Extract the [X, Y] coordinate from the center of the cell holding the provided text.  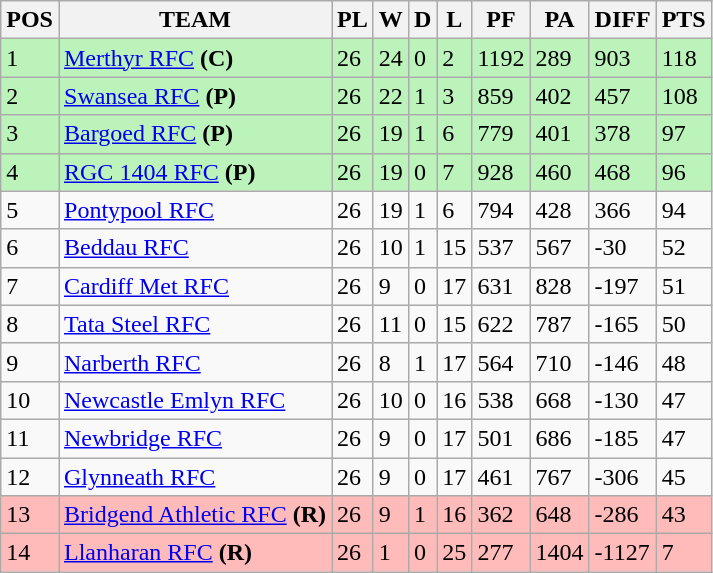
928 [501, 172]
362 [501, 515]
Bargoed RFC (P) [194, 134]
Bridgend Athletic RFC (R) [194, 515]
537 [501, 248]
460 [560, 172]
1192 [501, 58]
366 [622, 210]
DIFF [622, 20]
RGC 1404 RFC (P) [194, 172]
TEAM [194, 20]
859 [501, 96]
-30 [622, 248]
12 [30, 477]
Cardiff Met RFC [194, 286]
Narberth RFC [194, 362]
PL [353, 20]
Llanharan RFC (R) [194, 553]
-306 [622, 477]
Beddau RFC [194, 248]
-286 [622, 515]
4 [30, 172]
Glynneath RFC [194, 477]
289 [560, 58]
767 [560, 477]
277 [501, 553]
Newcastle Emlyn RFC [194, 400]
648 [560, 515]
14 [30, 553]
97 [684, 134]
-197 [622, 286]
428 [560, 210]
PTS [684, 20]
710 [560, 362]
794 [501, 210]
538 [501, 400]
402 [560, 96]
-146 [622, 362]
779 [501, 134]
13 [30, 515]
-165 [622, 324]
94 [684, 210]
564 [501, 362]
501 [501, 438]
118 [684, 58]
W [390, 20]
43 [684, 515]
-1127 [622, 553]
Newbridge RFC [194, 438]
1404 [560, 553]
50 [684, 324]
787 [560, 324]
25 [454, 553]
108 [684, 96]
668 [560, 400]
631 [501, 286]
45 [684, 477]
24 [390, 58]
401 [560, 134]
L [454, 20]
48 [684, 362]
PF [501, 20]
51 [684, 286]
457 [622, 96]
96 [684, 172]
-185 [622, 438]
Tata Steel RFC [194, 324]
-130 [622, 400]
D [422, 20]
903 [622, 58]
686 [560, 438]
Swansea RFC (P) [194, 96]
POS [30, 20]
5 [30, 210]
52 [684, 248]
567 [560, 248]
PA [560, 20]
378 [622, 134]
461 [501, 477]
Pontypool RFC [194, 210]
828 [560, 286]
Merthyr RFC (C) [194, 58]
468 [622, 172]
622 [501, 324]
22 [390, 96]
